Locate the cell with the specified text and output its (X, Y) center coordinate. 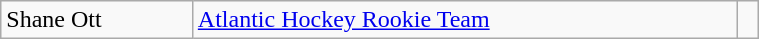
Shane Ott (97, 20)
Atlantic Hockey Rookie Team (464, 20)
